Output the (x, y) coordinate of the center of the cell containing the given text.  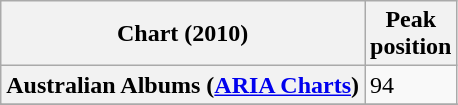
Chart (2010) (183, 34)
Australian Albums (ARIA Charts) (183, 85)
94 (411, 85)
Peakposition (411, 34)
